For the text-containing cell, return its midpoint in [X, Y] coordinate format. 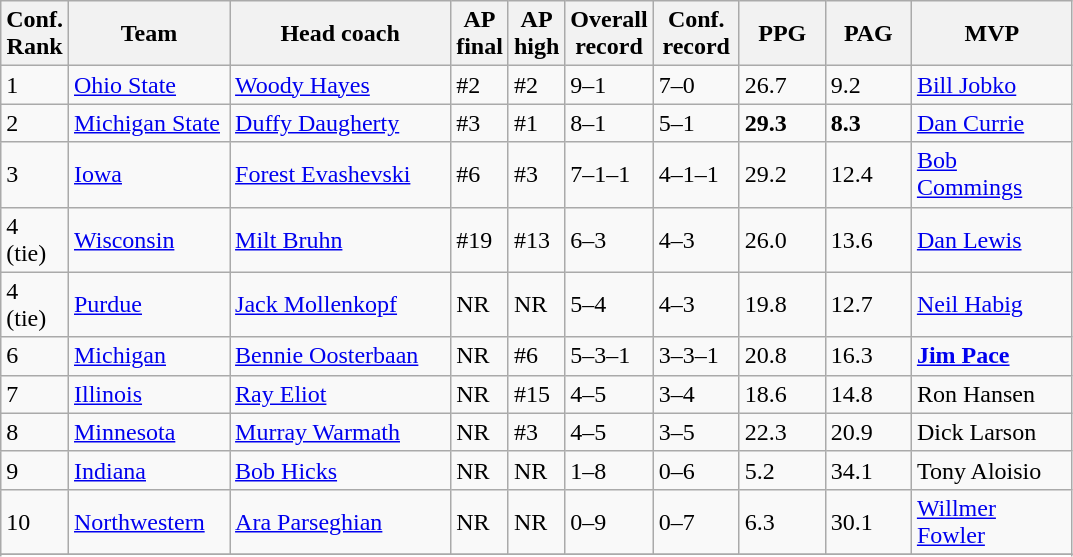
20.9 [868, 432]
9.2 [868, 85]
Ron Hansen [992, 394]
Ara Parseghian [340, 522]
#15 [536, 394]
Head coach [340, 34]
13.6 [868, 240]
Bennie Oosterbaan [340, 356]
Murray Warmath [340, 432]
Dan Currie [992, 123]
Minnesota [148, 432]
7–0 [696, 85]
22.3 [782, 432]
Wisconsin [148, 240]
18.6 [782, 394]
9 [35, 470]
Jim Pace [992, 356]
Purdue [148, 304]
3–5 [696, 432]
26.0 [782, 240]
3 [35, 174]
Bob Commings [992, 174]
1–8 [609, 470]
0–7 [696, 522]
Ohio State [148, 85]
7–1–1 [609, 174]
Tony Aloisio [992, 470]
Duffy Daugherty [340, 123]
Illinois [148, 394]
Northwestern [148, 522]
6.3 [782, 522]
12.4 [868, 174]
Bob Hicks [340, 470]
Indiana [148, 470]
5–4 [609, 304]
Neil Habig [992, 304]
PAG [868, 34]
AP high [536, 34]
26.7 [782, 85]
14.8 [868, 394]
6–3 [609, 240]
3–3–1 [696, 356]
29.3 [782, 123]
PPG [782, 34]
19.8 [782, 304]
Michigan [148, 356]
Conf. Rank [35, 34]
5–1 [696, 123]
Milt Bruhn [340, 240]
8–1 [609, 123]
Team [148, 34]
Woody Hayes [340, 85]
5.2 [782, 470]
6 [35, 356]
3–4 [696, 394]
Ray Eliot [340, 394]
#13 [536, 240]
4–1–1 [696, 174]
0–6 [696, 470]
Conf. record [696, 34]
8 [35, 432]
7 [35, 394]
9–1 [609, 85]
16.3 [868, 356]
10 [35, 522]
#19 [480, 240]
8.3 [868, 123]
Willmer Fowler [992, 522]
MVP [992, 34]
5–3–1 [609, 356]
#1 [536, 123]
30.1 [868, 522]
Dan Lewis [992, 240]
0–9 [609, 522]
Iowa [148, 174]
Dick Larson [992, 432]
Bill Jobko [992, 85]
1 [35, 85]
29.2 [782, 174]
Michigan State [148, 123]
34.1 [868, 470]
Overall record [609, 34]
2 [35, 123]
AP final [480, 34]
Jack Mollenkopf [340, 304]
12.7 [868, 304]
Forest Evashevski [340, 174]
20.8 [782, 356]
